From the cell containing the given text, extract its center point as (X, Y) coordinate. 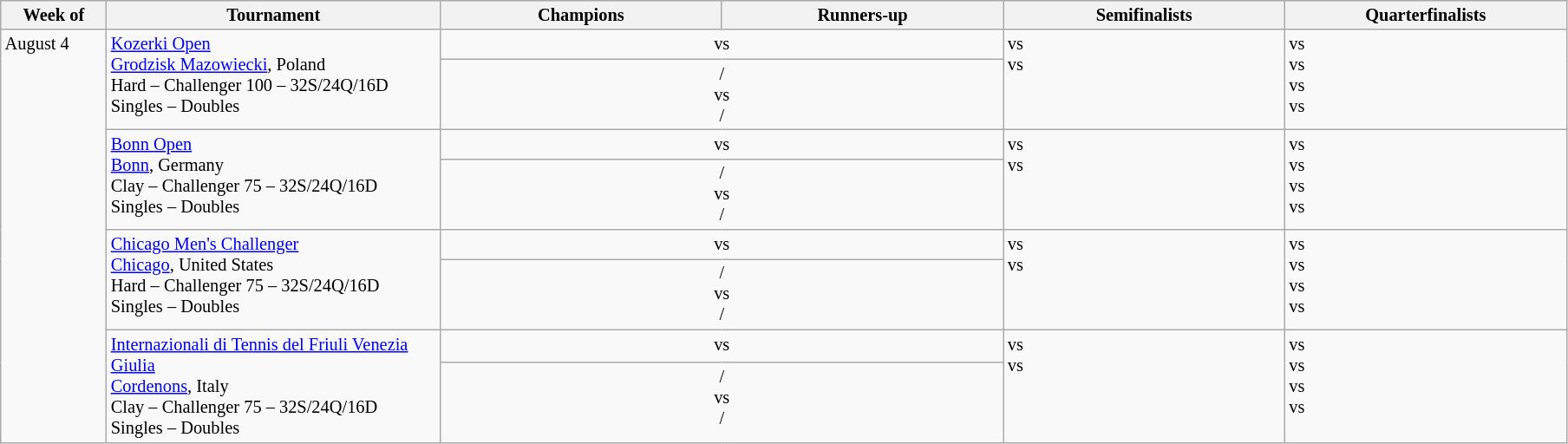
August 4 (54, 236)
Internazionali di Tennis del Friuli Venezia GiuliaCordenons, Italy Clay – Challenger 75 – 32S/24Q/16DSingles – Doubles (274, 386)
Runners-up (862, 15)
Champions (581, 15)
Quarterfinalists (1426, 15)
Kozerki OpenGrodzisk Mazowiecki, Poland Hard – Challenger 100 – 32S/24Q/16DSingles – Doubles (274, 80)
Week of (54, 15)
Bonn OpenBonn, Germany Clay – Challenger 75 – 32S/24Q/16DSingles – Doubles (274, 179)
Semifinalists (1145, 15)
Tournament (274, 15)
Chicago Men's ChallengerChicago, United States Hard – Challenger 75 – 32S/24Q/16DSingles – Doubles (274, 279)
